Determine the [X, Y] coordinate at the center of the cell enclosing the given text.  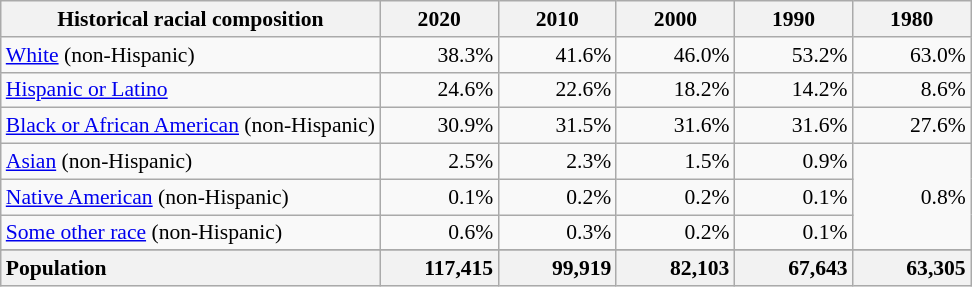
Native American (non-Hispanic) [190, 197]
38.3% [439, 55]
31.5% [557, 126]
18.2% [675, 90]
2010 [557, 19]
46.0% [675, 55]
Population [190, 269]
14.2% [793, 90]
Hispanic or Latino [190, 90]
0.6% [439, 233]
0.8% [912, 198]
2000 [675, 19]
82,103 [675, 269]
Historical racial composition [190, 19]
White (non-Hispanic) [190, 55]
8.6% [912, 90]
Some other race (non-Hispanic) [190, 233]
99,919 [557, 269]
27.6% [912, 126]
24.6% [439, 90]
63.0% [912, 55]
1.5% [675, 162]
53.2% [793, 55]
117,415 [439, 269]
Asian (non-Hispanic) [190, 162]
0.9% [793, 162]
41.6% [557, 55]
1990 [793, 19]
Black or African American (non-Hispanic) [190, 126]
30.9% [439, 126]
0.3% [557, 233]
2.5% [439, 162]
63,305 [912, 269]
22.6% [557, 90]
2.3% [557, 162]
2020 [439, 19]
67,643 [793, 269]
1980 [912, 19]
